Locate the cell with the specified text and output its [x, y] center coordinate. 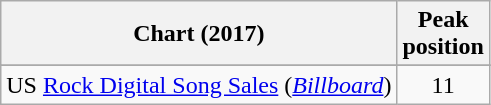
Peakposition [443, 34]
11 [443, 85]
Chart (2017) [199, 34]
US Rock Digital Song Sales (Billboard) [199, 85]
